For the text-containing cell, return its midpoint in [X, Y] coordinate format. 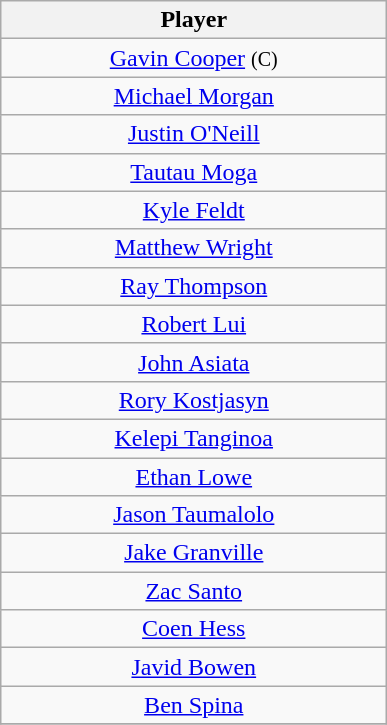
Rory Kostjasyn [194, 400]
Robert Lui [194, 324]
John Asiata [194, 362]
Ethan Lowe [194, 477]
Justin O'Neill [194, 134]
Player [194, 20]
Javid Bowen [194, 667]
Ben Spina [194, 705]
Jake Granville [194, 553]
Coen Hess [194, 629]
Michael Morgan [194, 96]
Gavin Cooper (C) [194, 58]
Ray Thompson [194, 286]
Kelepi Tanginoa [194, 438]
Jason Taumalolo [194, 515]
Kyle Feldt [194, 210]
Zac Santo [194, 591]
Matthew Wright [194, 248]
Tautau Moga [194, 172]
